Identify which cell holds the provided text, then report its (X, Y) central coordinate. 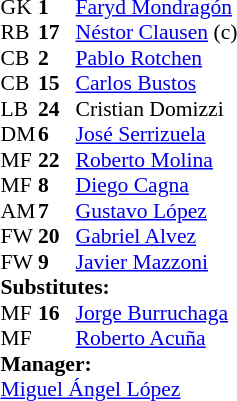
17 (57, 33)
20 (57, 237)
AM (20, 211)
7 (57, 211)
16 (57, 313)
24 (57, 109)
9 (57, 262)
6 (57, 135)
15 (57, 83)
DM (20, 135)
LB (20, 109)
2 (57, 58)
RB (20, 33)
22 (57, 160)
8 (57, 185)
